For the text-containing cell, return its midpoint in [x, y] coordinate format. 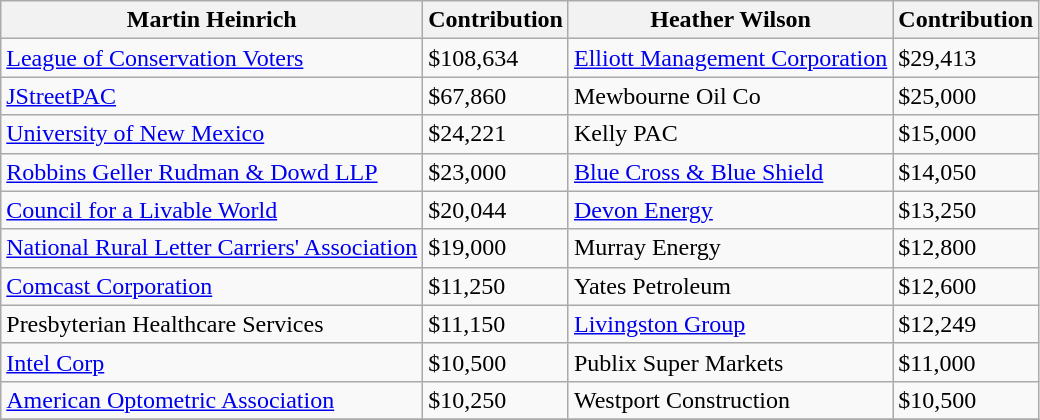
Livingston Group [730, 324]
University of New Mexico [212, 134]
$23,000 [496, 172]
$11,250 [496, 286]
American Optometric Association [212, 400]
Elliott Management Corporation [730, 58]
League of Conservation Voters [212, 58]
$14,050 [966, 172]
Martin Heinrich [212, 20]
Mewbourne Oil Co [730, 96]
$12,249 [966, 324]
Council for a Livable World [212, 210]
JStreetPAC [212, 96]
Westport Construction [730, 400]
$12,800 [966, 248]
Intel Corp [212, 362]
$10,250 [496, 400]
Robbins Geller Rudman & Dowd LLP [212, 172]
$24,221 [496, 134]
$13,250 [966, 210]
Murray Energy [730, 248]
Yates Petroleum [730, 286]
$12,600 [966, 286]
Comcast Corporation [212, 286]
$11,150 [496, 324]
$108,634 [496, 58]
Devon Energy [730, 210]
Blue Cross & Blue Shield [730, 172]
Heather Wilson [730, 20]
$29,413 [966, 58]
$15,000 [966, 134]
Publix Super Markets [730, 362]
$67,860 [496, 96]
Kelly PAC [730, 134]
$25,000 [966, 96]
Presbyterian Healthcare Services [212, 324]
$11,000 [966, 362]
$19,000 [496, 248]
National Rural Letter Carriers' Association [212, 248]
$20,044 [496, 210]
